Return [X, Y] of the center of cell containing provided text 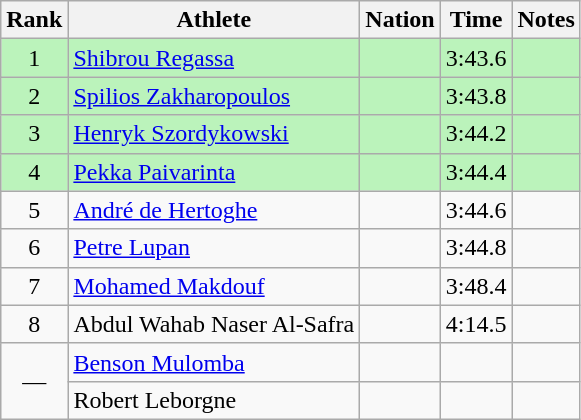
Spilios Zakharopoulos [214, 96]
3:44.6 [476, 210]
4 [34, 172]
Pekka Paivarinta [214, 172]
8 [34, 324]
— [34, 381]
3:43.6 [476, 58]
4:14.5 [476, 324]
Benson Mulomba [214, 362]
2 [34, 96]
Henryk Szordykowski [214, 134]
Time [476, 20]
5 [34, 210]
Nation [400, 20]
Shibrou Regassa [214, 58]
3:48.4 [476, 286]
Abdul Wahab Naser Al-Safra [214, 324]
Rank [34, 20]
7 [34, 286]
Notes [546, 20]
Petre Lupan [214, 248]
1 [34, 58]
André de Hertoghe [214, 210]
Athlete [214, 20]
3:44.2 [476, 134]
Mohamed Makdouf [214, 286]
6 [34, 248]
3:44.8 [476, 248]
Robert Leborgne [214, 400]
3 [34, 134]
3:43.8 [476, 96]
3:44.4 [476, 172]
